Pinpoint the cell where the given text exists, returning its (x, y) midpoint coordinate. 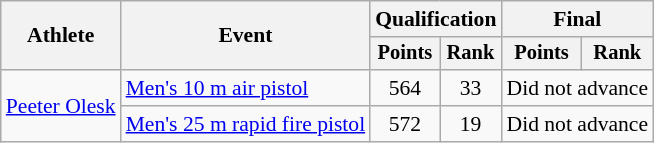
Final (577, 19)
19 (471, 124)
Men's 25 m rapid fire pistol (246, 124)
33 (471, 88)
Peeter Olesk (61, 106)
Men's 10 m air pistol (246, 88)
Athlete (61, 36)
Qualification (436, 19)
564 (404, 88)
572 (404, 124)
Event (246, 36)
